Find where the given text appears and provide that cell's center as [x, y] coordinate. 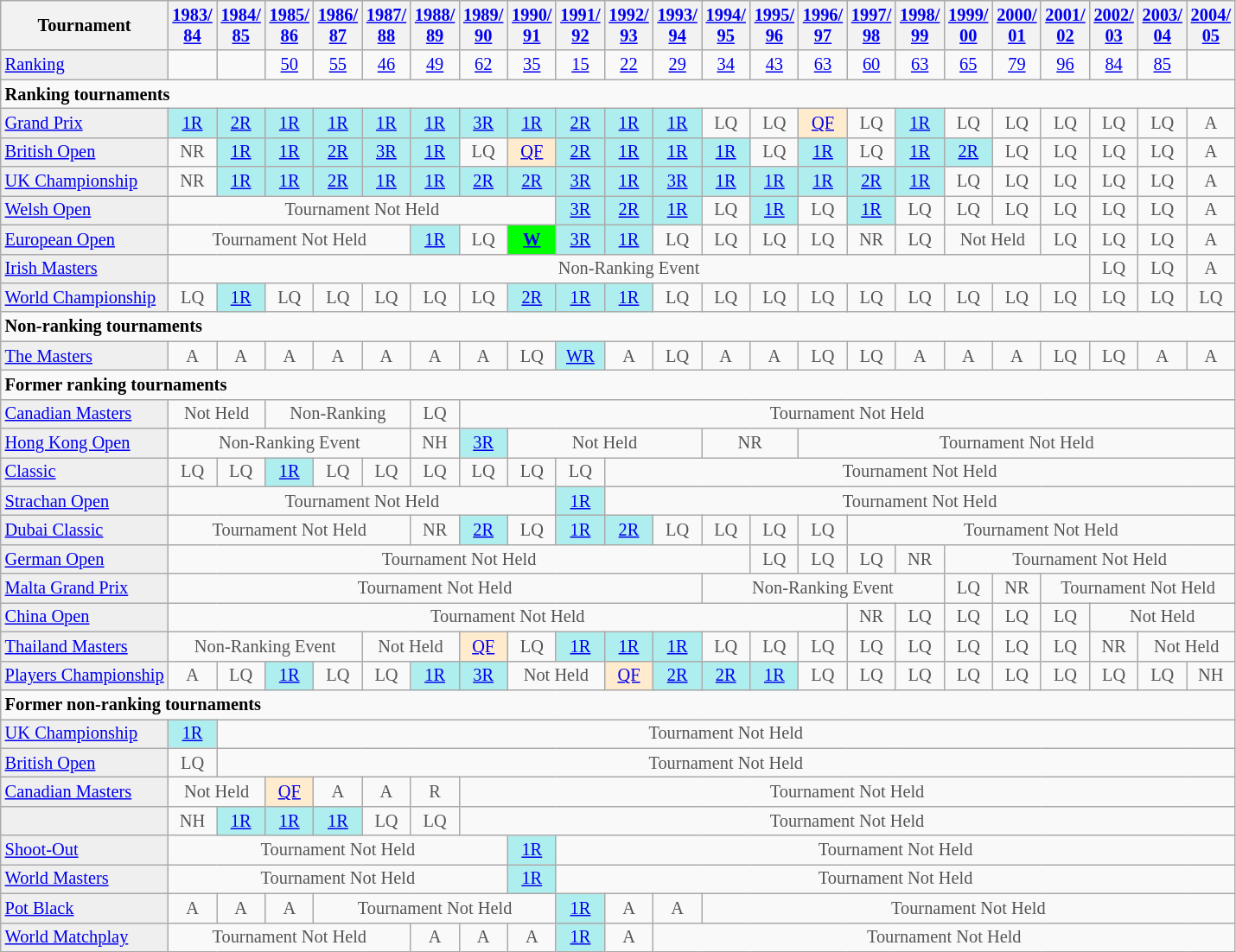
79 [1016, 65]
1985/86 [290, 25]
34 [726, 65]
Welsh Open [85, 210]
35 [532, 65]
1998/99 [920, 25]
84 [1114, 65]
55 [338, 65]
1988/89 [435, 25]
1986/87 [338, 25]
2003/04 [1163, 25]
Players Championship [85, 676]
1995/96 [774, 25]
Ranking [85, 65]
Thailand Masters [85, 646]
Malta Grand Prix [85, 588]
29 [678, 65]
2000/01 [1016, 25]
1984/85 [241, 25]
62 [483, 65]
World Championship [85, 297]
1989/90 [483, 25]
1991/92 [580, 25]
World Masters [85, 879]
Former ranking tournaments [618, 384]
65 [968, 65]
60 [871, 65]
Non-Ranking [338, 414]
Tournament [85, 25]
1990/91 [532, 25]
85 [1163, 65]
43 [774, 65]
Dubai Classic [85, 530]
Non-ranking tournaments [618, 327]
1992/93 [628, 25]
1996/97 [823, 25]
Ranking tournaments [618, 94]
The Masters [85, 356]
World Matchplay [85, 937]
96 [1065, 65]
Pot Black [85, 908]
R [435, 791]
German Open [85, 559]
Grand Prix [85, 123]
22 [628, 65]
46 [386, 65]
1987/88 [386, 25]
Irish Masters [85, 269]
Strachan Open [85, 501]
15 [580, 65]
1993/94 [678, 25]
1994/95 [726, 25]
European Open [85, 239]
49 [435, 65]
50 [290, 65]
2004/05 [1211, 25]
Former non-ranking tournaments [618, 704]
Shoot-Out [85, 850]
1997/98 [871, 25]
Classic [85, 472]
China Open [85, 617]
2001/02 [1065, 25]
WR [580, 356]
2002/03 [1114, 25]
W [532, 239]
1983/84 [192, 25]
Hong Kong Open [85, 443]
1999/00 [968, 25]
